Capture the cell that displays the provided text and extract its (X, Y) central coordinate. 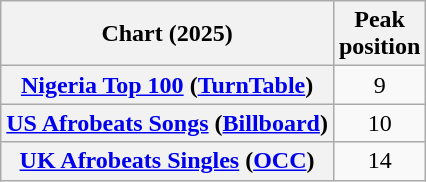
Nigeria Top 100 (TurnTable) (168, 85)
9 (379, 85)
10 (379, 123)
Peakposition (379, 34)
US Afrobeats Songs (Billboard) (168, 123)
14 (379, 161)
Chart (2025) (168, 34)
UK Afrobeats Singles (OCC) (168, 161)
